Determine the [X, Y] coordinate at the center of the cell enclosing the given text.  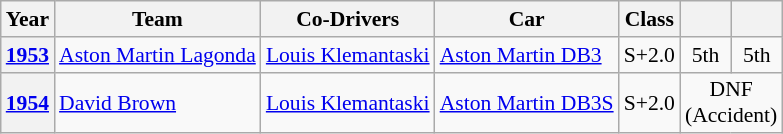
DNF(Accident) [731, 102]
David Brown [158, 102]
Team [158, 19]
Aston Martin Lagonda [158, 55]
1954 [28, 102]
Year [28, 19]
Aston Martin DB3S [527, 102]
1953 [28, 55]
Aston Martin DB3 [527, 55]
Co-Drivers [348, 19]
Class [650, 19]
Car [527, 19]
